Capture the cell that displays the provided text and extract its [x, y] central coordinate. 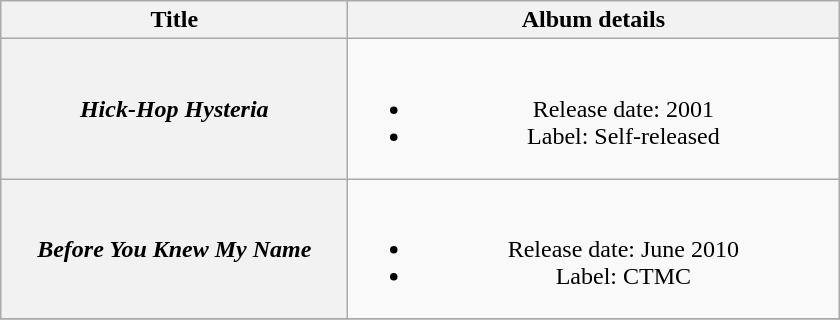
Release date: 2001Label: Self-released [594, 109]
Release date: June 2010Label: CTMC [594, 249]
Before You Knew My Name [174, 249]
Hick-Hop Hysteria [174, 109]
Title [174, 20]
Album details [594, 20]
